Determine the (x, y) coordinate at the center of the cell enclosing the given text.  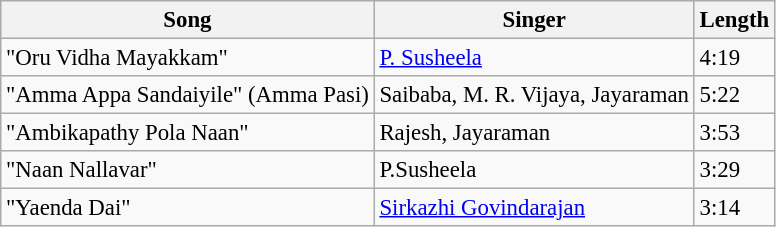
Saibaba, M. R. Vijaya, Jayaraman (534, 95)
P.Susheela (534, 170)
3:53 (734, 133)
Length (734, 20)
Rajesh, Jayaraman (534, 133)
"Oru Vidha Mayakkam" (188, 58)
Singer (534, 20)
Song (188, 20)
3:29 (734, 170)
"Amma Appa Sandaiyile" (Amma Pasi) (188, 95)
"Yaenda Dai" (188, 208)
3:14 (734, 208)
4:19 (734, 58)
5:22 (734, 95)
Sirkazhi Govindarajan (534, 208)
"Naan Nallavar" (188, 170)
P. Susheela (534, 58)
"Ambikapathy Pola Naan" (188, 133)
